Capture the cell that displays the provided text and extract its (x, y) central coordinate. 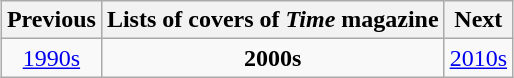
2010s (478, 58)
2000s (272, 58)
Previous (51, 20)
1990s (51, 58)
Next (478, 20)
Lists of covers of Time magazine (272, 20)
